Return the (x, y) coordinate for the center point of the cell that contains the specified text.  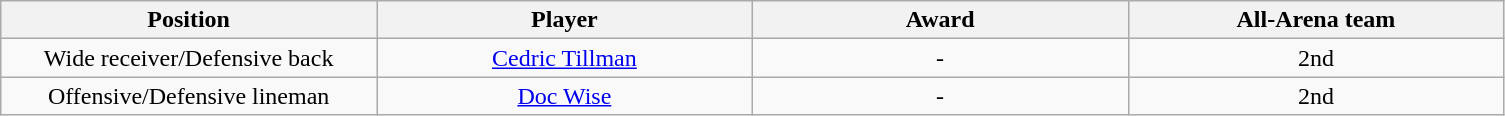
Wide receiver/Defensive back (189, 58)
Award (940, 20)
Cedric Tillman (564, 58)
Offensive/Defensive lineman (189, 96)
Player (564, 20)
All-Arena team (1316, 20)
Position (189, 20)
Doc Wise (564, 96)
